Provide the [X, Y] coordinate of the cell's center where the given text is located.  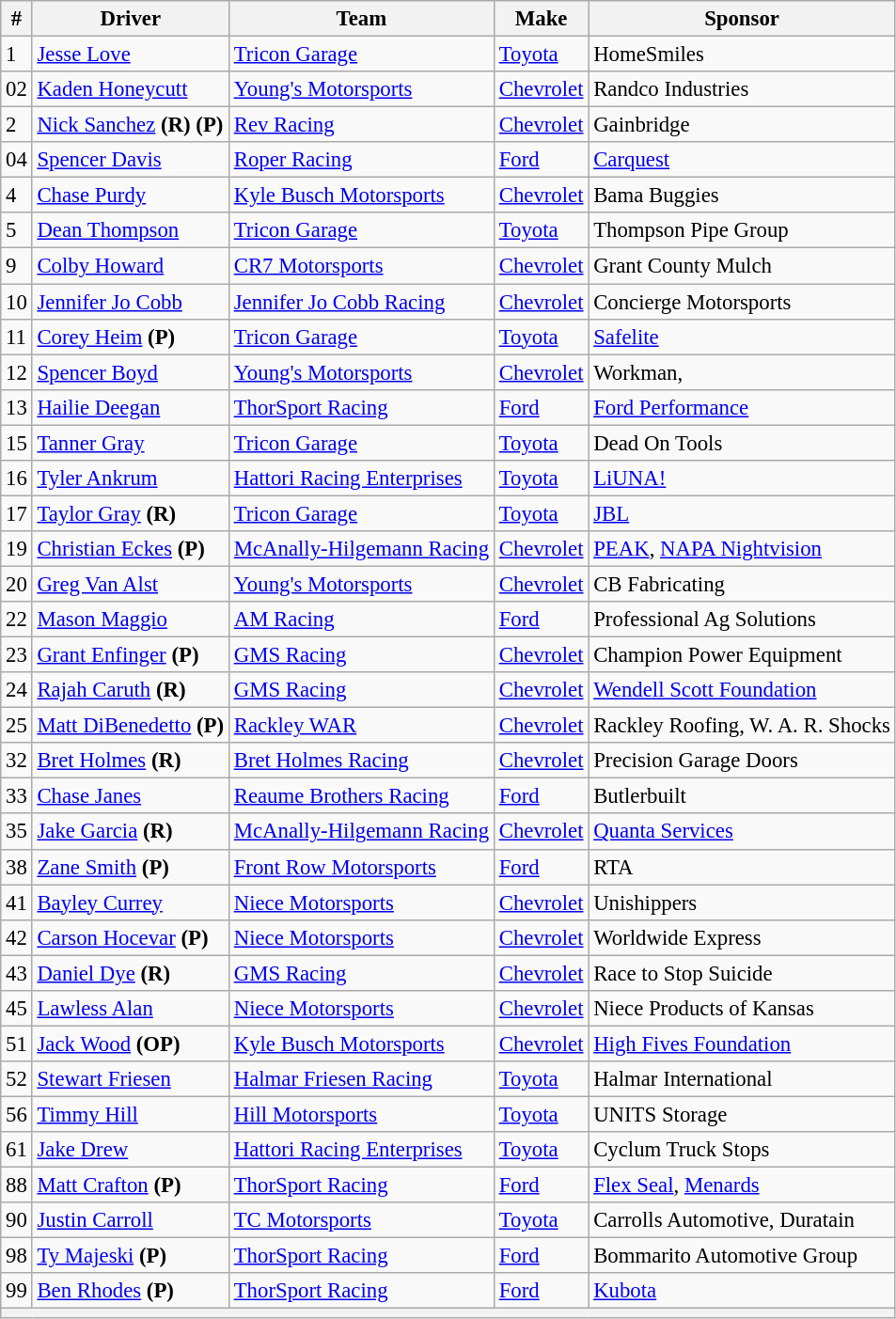
Safelite [742, 337]
19 [17, 549]
Matt DiBenedetto (P) [130, 726]
Randco Industries [742, 89]
# [17, 19]
Christian Eckes (P) [130, 549]
Jake Drew [130, 1150]
13 [17, 407]
JBL [742, 513]
Thompson Pipe Group [742, 230]
Rev Racing [361, 125]
52 [17, 1079]
Worldwide Express [742, 937]
Bayley Currey [130, 903]
CB Fabricating [742, 584]
Carson Hocevar (P) [130, 937]
Ford Performance [742, 407]
Concierge Motorsports [742, 302]
Dean Thompson [130, 230]
88 [17, 1186]
Quanta Services [742, 832]
Daniel Dye (R) [130, 973]
Tyler Ankrum [130, 479]
Spencer Davis [130, 160]
Colby Howard [130, 266]
RTA [742, 867]
Halmar International [742, 1079]
56 [17, 1114]
11 [17, 337]
Greg Van Alst [130, 584]
10 [17, 302]
24 [17, 690]
Carrolls Automotive, Duratain [742, 1220]
Halmar Friesen Racing [361, 1079]
Precision Garage Doors [742, 761]
1 [17, 55]
Jennifer Jo Cobb [130, 302]
99 [17, 1291]
98 [17, 1256]
23 [17, 655]
Spencer Boyd [130, 372]
Rackley Roofing, W. A. R. Shocks [742, 726]
Race to Stop Suicide [742, 973]
Roper Racing [361, 160]
Taylor Gray (R) [130, 513]
Zane Smith (P) [130, 867]
Chase Janes [130, 796]
Reaume Brothers Racing [361, 796]
35 [17, 832]
UNITS Storage [742, 1114]
41 [17, 903]
32 [17, 761]
Unishippers [742, 903]
02 [17, 89]
12 [17, 372]
61 [17, 1150]
Bama Buggies [742, 196]
Timmy Hill [130, 1114]
Chase Purdy [130, 196]
HomeSmiles [742, 55]
Wendell Scott Foundation [742, 690]
Matt Crafton (P) [130, 1186]
45 [17, 1009]
5 [17, 230]
Corey Heim (P) [130, 337]
Gainbridge [742, 125]
Ben Rhodes (P) [130, 1291]
Niece Products of Kansas [742, 1009]
Bret Holmes (R) [130, 761]
Hailie Deegan [130, 407]
Grant County Mulch [742, 266]
Driver [130, 19]
15 [17, 443]
Mason Maggio [130, 620]
Jesse Love [130, 55]
Rackley WAR [361, 726]
Flex Seal, Menards [742, 1186]
High Fives Foundation [742, 1044]
17 [17, 513]
Front Row Motorsports [361, 867]
Bret Holmes Racing [361, 761]
Sponsor [742, 19]
25 [17, 726]
Tanner Gray [130, 443]
LiUNA! [742, 479]
51 [17, 1044]
33 [17, 796]
Jennifer Jo Cobb Racing [361, 302]
20 [17, 584]
43 [17, 973]
AM Racing [361, 620]
Kaden Honeycutt [130, 89]
Lawless Alan [130, 1009]
42 [17, 937]
38 [17, 867]
Professional Ag Solutions [742, 620]
TC Motorsports [361, 1220]
Jake Garcia (R) [130, 832]
4 [17, 196]
Grant Enfinger (P) [130, 655]
Carquest [742, 160]
16 [17, 479]
2 [17, 125]
Hill Motorsports [361, 1114]
CR7 Motorsports [361, 266]
Bommarito Automotive Group [742, 1256]
Champion Power Equipment [742, 655]
04 [17, 160]
Stewart Friesen [130, 1079]
Dead On Tools [742, 443]
Nick Sanchez (R) (P) [130, 125]
Team [361, 19]
22 [17, 620]
Jack Wood (OP) [130, 1044]
90 [17, 1220]
Butlerbuilt [742, 796]
Justin Carroll [130, 1220]
Workman, [742, 372]
Kubota [742, 1291]
Ty Majeski (P) [130, 1256]
Cyclum Truck Stops [742, 1150]
9 [17, 266]
Rajah Caruth (R) [130, 690]
Make [541, 19]
PEAK, NAPA Nightvision [742, 549]
